Search for the cell housing the specified text and yield its (x, y) center coordinate. 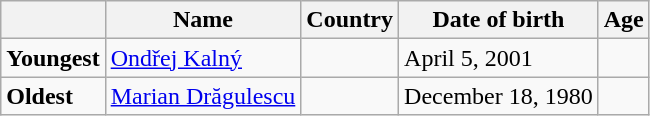
Youngest (53, 58)
April 5, 2001 (499, 58)
Country (350, 20)
Ondřej Kalný (203, 58)
Age (624, 20)
December 18, 1980 (499, 96)
Marian Drăgulescu (203, 96)
Date of birth (499, 20)
Name (203, 20)
Oldest (53, 96)
